Output the [x, y] coordinate of the center of the cell containing the given text.  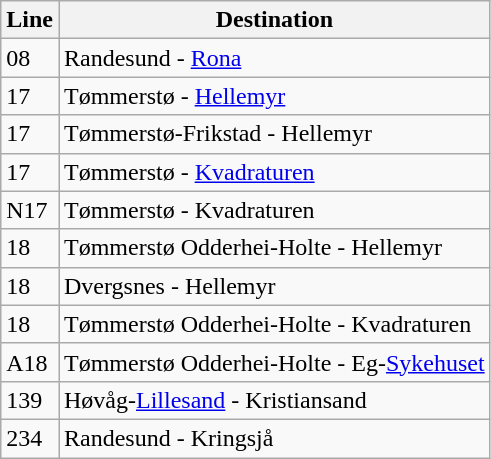
Høvåg-Lillesand - Kristiansand [274, 400]
Tømmerstø Odderhei-Holte - Eg-Sykehuset [274, 362]
Tømmerstø - Hellemyr [274, 96]
Randesund - Rona [274, 58]
Tømmerstø Odderhei-Holte - Hellemyr [274, 248]
Dvergsnes - Hellemyr [274, 286]
234 [30, 438]
Line [30, 20]
Randesund - Kringsjå [274, 438]
Destination [274, 20]
Tømmerstø Odderhei-Holte - Kvadraturen [274, 324]
A18 [30, 362]
N17 [30, 210]
139 [30, 400]
Tømmerstø-Frikstad - Hellemyr [274, 134]
08 [30, 58]
